Determine the (x, y) coordinate at the center of the cell enclosing the given text.  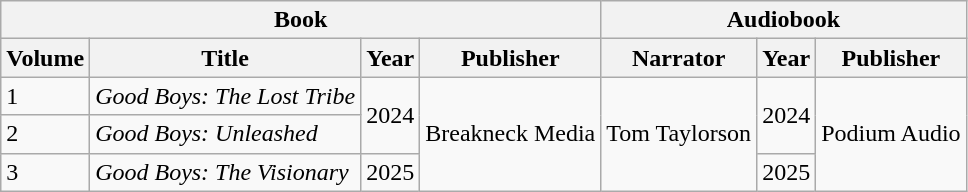
3 (46, 172)
Title (226, 58)
Good Boys: Unleashed (226, 134)
Book (301, 20)
Good Boys: The Visionary (226, 172)
Volume (46, 58)
2 (46, 134)
1 (46, 96)
Podium Audio (891, 134)
Narrator (679, 58)
Breakneck Media (510, 134)
Good Boys: The Lost Tribe (226, 96)
Audiobook (784, 20)
Tom Taylorson (679, 134)
